Extract the (X, Y) coordinate from the center of the cell holding the provided text.  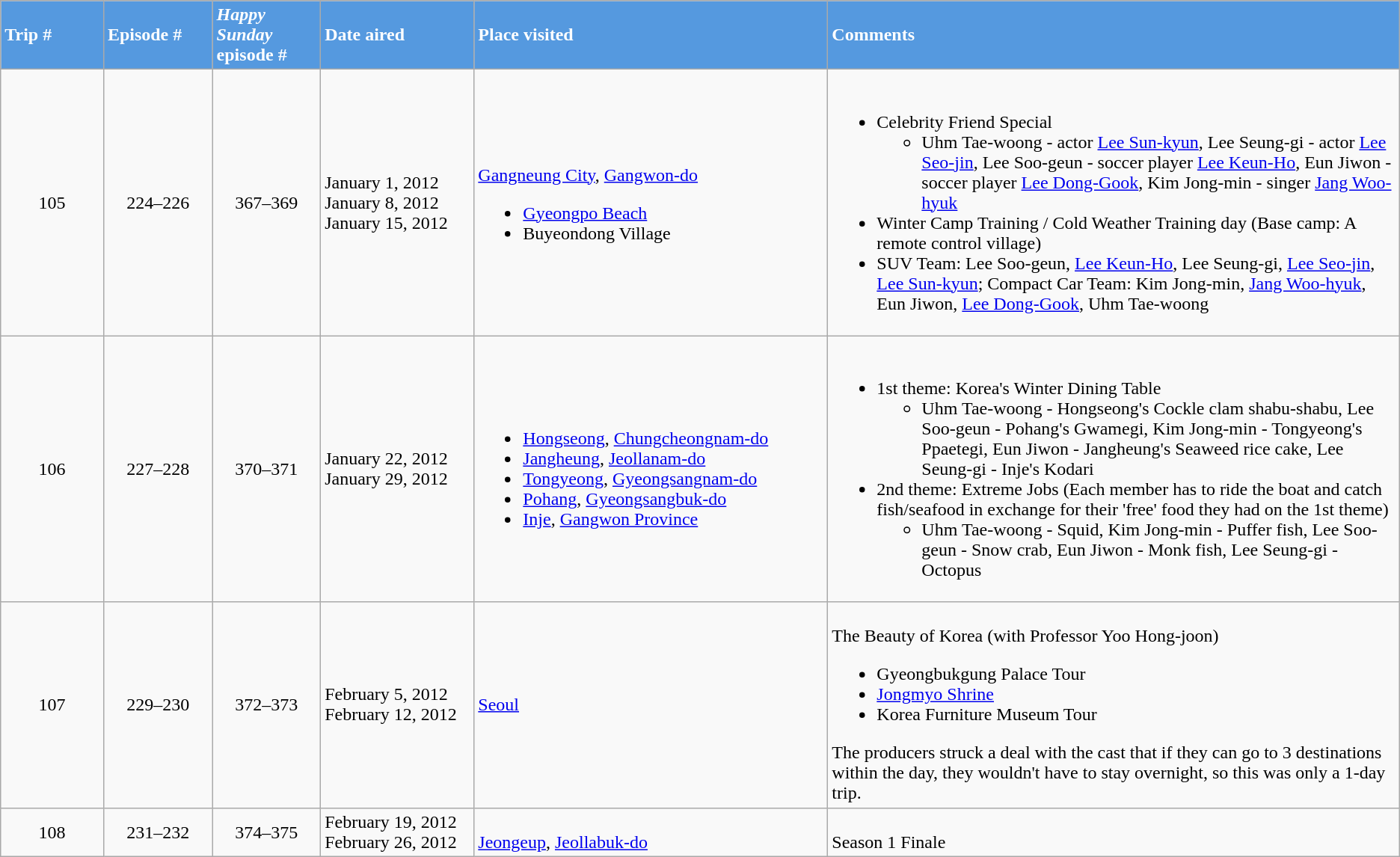
February 5, 2012February 12, 2012 (398, 704)
Jeongeup, Jeollabuk-do (651, 832)
231–232 (158, 832)
Seoul (651, 704)
January 22, 2012January 29, 2012 (398, 469)
Hongseong, Chungcheongnam-doJangheung, Jeollanam-doTongyeong, Gyeongsangnam-doPohang, Gyeongsangbuk-doInje, Gangwon Province (651, 469)
Gangneung City, Gangwon-doGyeongpo BeachBuyeondong Village (651, 203)
Episode # (158, 35)
Happy Sunday episode # (266, 35)
227–228 (158, 469)
367–369 (266, 203)
Place visited (651, 35)
January 1, 2012January 8, 2012January 15, 2012 (398, 203)
Date aired (398, 35)
224–226 (158, 203)
February 19, 2012February 26, 2012 (398, 832)
105 (52, 203)
370–371 (266, 469)
372–373 (266, 704)
108 (52, 832)
229–230 (158, 704)
Season 1 Finale (1114, 832)
106 (52, 469)
374–375 (266, 832)
Trip # (52, 35)
Comments (1114, 35)
107 (52, 704)
